Return [X, Y] of the center of cell containing provided text 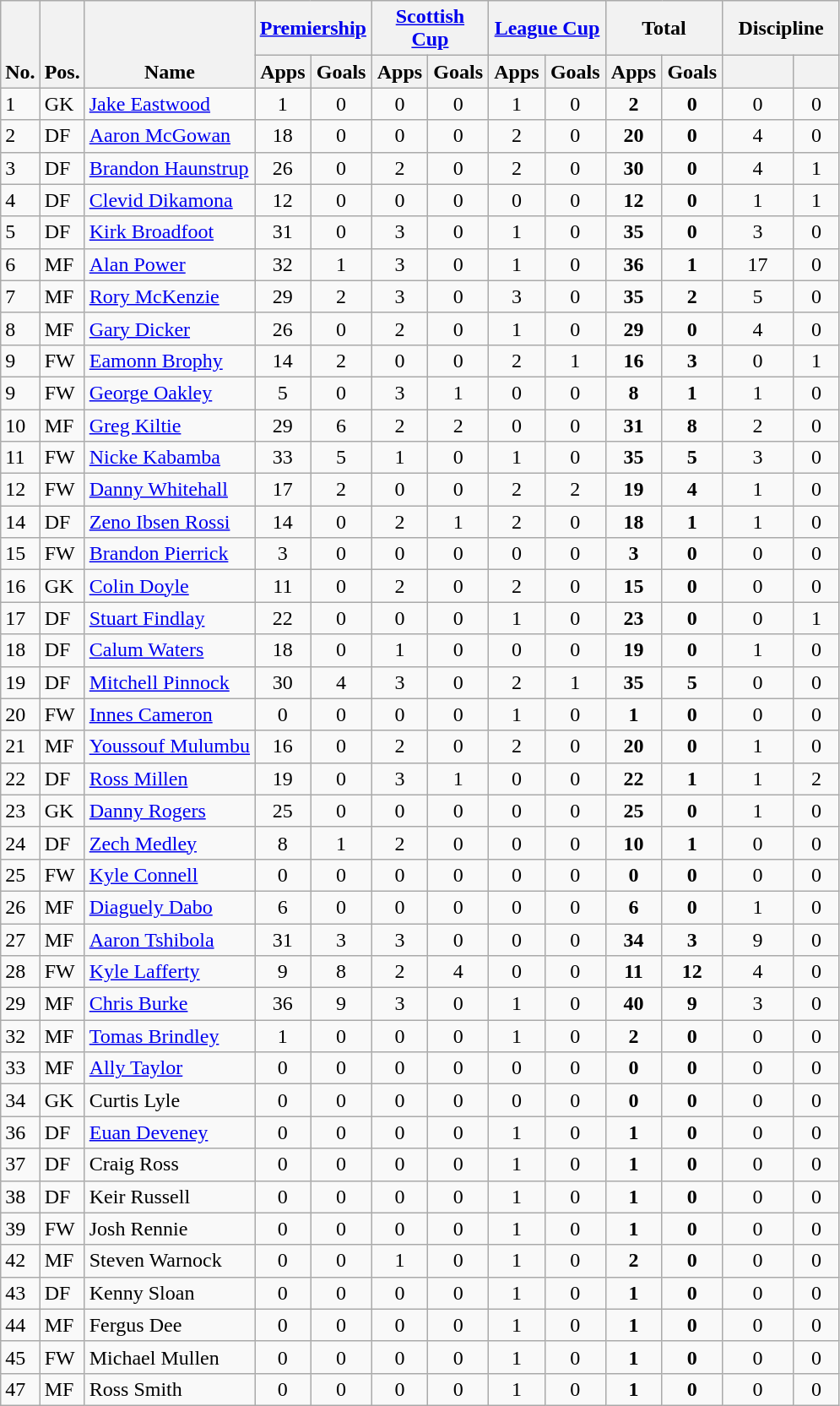
Innes Cameron [169, 714]
24 [20, 843]
40 [633, 1004]
Michael Mullen [169, 1357]
44 [20, 1325]
Tomas Brindley [169, 1036]
Pos. [62, 44]
Diaguely Dabo [169, 907]
Chris Burke [169, 1004]
Greg Kiltie [169, 425]
21 [20, 746]
Stuart Findlay [169, 618]
Kyle Lafferty [169, 972]
47 [20, 1389]
Kenny Sloan [169, 1293]
37 [20, 1164]
Ally Taylor [169, 1068]
George Oakley [169, 393]
Craig Ross [169, 1164]
43 [20, 1293]
Total [664, 29]
Rory McKenzie [169, 296]
League Cup [547, 29]
27 [20, 940]
Clevid Dikamona [169, 200]
7 [20, 296]
Kyle Connell [169, 875]
Fergus Dee [169, 1325]
Ross Smith [169, 1389]
Jake Eastwood [169, 104]
Alan Power [169, 264]
42 [20, 1261]
Eamonn Brophy [169, 361]
Nicke Kabamba [169, 458]
Zech Medley [169, 843]
Name [169, 44]
Ross Millen [169, 779]
Danny Rogers [169, 811]
28 [20, 972]
Scottish Cup [431, 29]
Curtis Lyle [169, 1100]
Youssouf Mulumbu [169, 746]
No. [20, 44]
Brandon Haunstrup [169, 168]
Calum Waters [169, 650]
Mitchell Pinnock [169, 682]
Aaron McGowan [169, 136]
Discipline [782, 29]
Aaron Tshibola [169, 940]
Josh Rennie [169, 1229]
Zeno Ibsen Rossi [169, 522]
38 [20, 1197]
Colin Doyle [169, 586]
Keir Russell [169, 1197]
45 [20, 1357]
Steven Warnock [169, 1261]
Kirk Broadfoot [169, 232]
Euan Deveney [169, 1132]
Gary Dicker [169, 328]
39 [20, 1229]
Brandon Pierrick [169, 554]
Danny Whitehall [169, 490]
Premiership [314, 29]
